From the cell containing the given text, extract its center point as (x, y) coordinate. 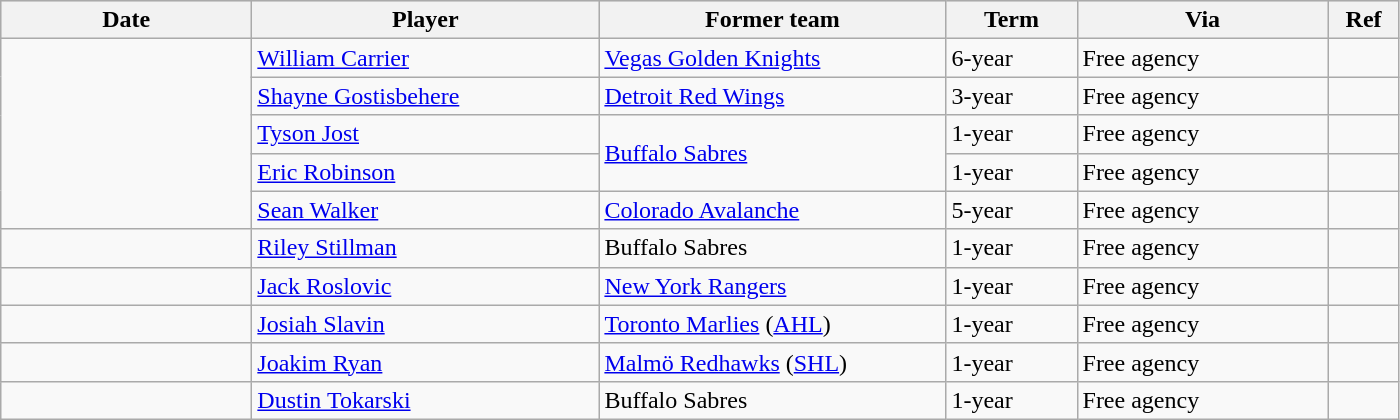
Term (1012, 20)
3-year (1012, 96)
Via (1202, 20)
William Carrier (426, 58)
Player (426, 20)
Dustin Tokarski (426, 400)
Toronto Marlies (AHL) (772, 324)
Detroit Red Wings (772, 96)
Ref (1364, 20)
Shayne Gostisbehere (426, 96)
5-year (1012, 210)
Tyson Jost (426, 134)
Riley Stillman (426, 248)
6-year (1012, 58)
Josiah Slavin (426, 324)
Former team (772, 20)
Vegas Golden Knights (772, 58)
Colorado Avalanche (772, 210)
Date (126, 20)
Joakim Ryan (426, 362)
Sean Walker (426, 210)
New York Rangers (772, 286)
Malmö Redhawks (SHL) (772, 362)
Jack Roslovic (426, 286)
Eric Robinson (426, 172)
